Find where the given text appears and provide that cell's center as [X, Y] coordinate. 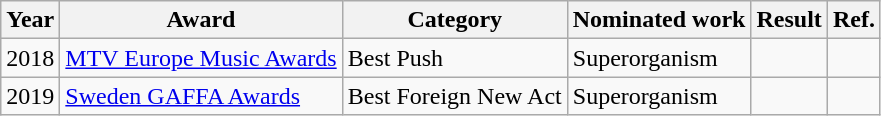
Sweden GAFFA Awards [201, 96]
Category [454, 20]
Best Push [454, 58]
MTV Europe Music Awards [201, 58]
Result [789, 20]
Best Foreign New Act [454, 96]
Ref. [854, 20]
2019 [30, 96]
Nominated work [659, 20]
2018 [30, 58]
Award [201, 20]
Year [30, 20]
